Extract the [X, Y] coordinate from the center of the cell holding the provided text.  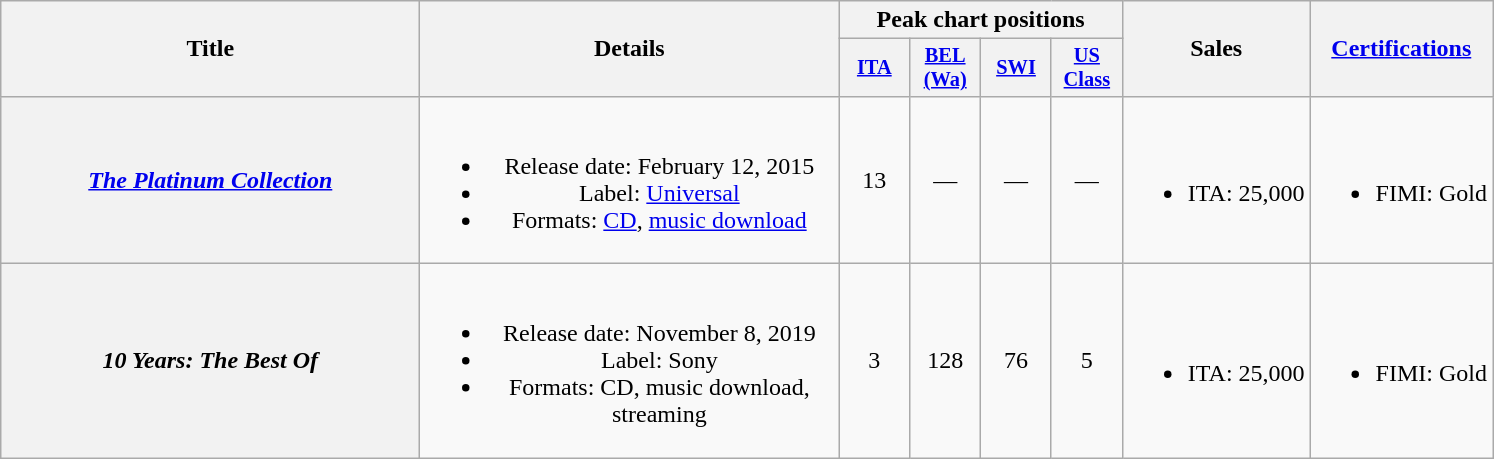
128 [946, 361]
Details [630, 49]
76 [1016, 361]
Sales [1216, 49]
ITA [874, 68]
Title [210, 49]
13 [874, 180]
Release date: November 8, 2019Label: SonyFormats: CD, music download, streaming [630, 361]
SWI [1016, 68]
10 Years: The Best Of [210, 361]
Peak chart positions [980, 20]
BEL(Wa) [946, 68]
USClass [1086, 68]
Release date: February 12, 2015Label: UniversalFormats: CD, music download [630, 180]
The Platinum Collection [210, 180]
3 [874, 361]
5 [1086, 361]
Certifications [1401, 49]
